Provide the [X, Y] coordinate of the cell's center where the given text is located.  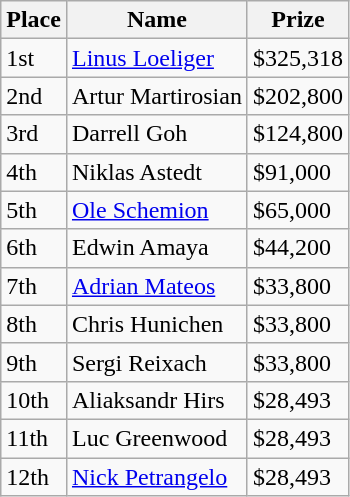
11th [34, 438]
Chris Hunichen [156, 324]
2nd [34, 96]
$91,000 [298, 172]
6th [34, 248]
Ole Schemion [156, 210]
Prize [298, 20]
4th [34, 172]
10th [34, 400]
$325,318 [298, 58]
$202,800 [298, 96]
5th [34, 210]
3rd [34, 134]
12th [34, 477]
Nick Petrangelo [156, 477]
7th [34, 286]
$124,800 [298, 134]
9th [34, 362]
Aliaksandr Hirs [156, 400]
Sergi Reixach [156, 362]
Darrell Goh [156, 134]
Linus Loeliger [156, 58]
1st [34, 58]
8th [34, 324]
Adrian Mateos [156, 286]
Artur Martirosian [156, 96]
Place [34, 20]
Luc Greenwood [156, 438]
Name [156, 20]
Niklas Astedt [156, 172]
Edwin Amaya [156, 248]
$65,000 [298, 210]
$44,200 [298, 248]
